Detect which cell encompasses the target text, then output its [x, y] center coordinate. 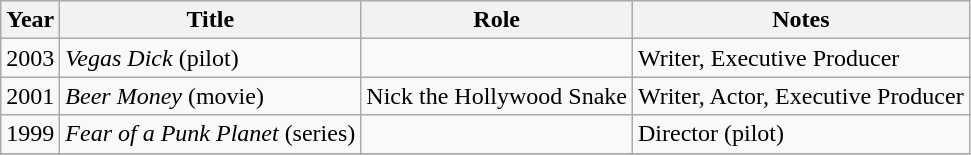
Year [30, 20]
Title [210, 20]
Beer Money (movie) [210, 96]
Director (pilot) [800, 134]
1999 [30, 134]
Notes [800, 20]
Writer, Actor, Executive Producer [800, 96]
Vegas Dick (pilot) [210, 58]
Fear of a Punk Planet (series) [210, 134]
2001 [30, 96]
2003 [30, 58]
Nick the Hollywood Snake [497, 96]
Role [497, 20]
Writer, Executive Producer [800, 58]
